Identify which cell holds the provided text, then report its [x, y] central coordinate. 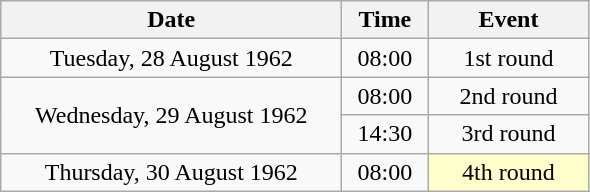
Event [508, 20]
Tuesday, 28 August 1962 [172, 58]
2nd round [508, 96]
1st round [508, 58]
Thursday, 30 August 1962 [172, 172]
Wednesday, 29 August 1962 [172, 115]
14:30 [385, 134]
4th round [508, 172]
Date [172, 20]
Time [385, 20]
3rd round [508, 134]
